Provide the (x, y) coordinate of the cell's center where the given text is located.  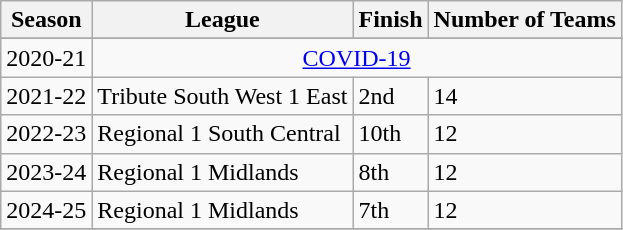
2022-23 (46, 134)
8th (390, 172)
Finish (390, 20)
2023-24 (46, 172)
Season (46, 20)
2nd (390, 96)
Tribute South West 1 East (222, 96)
2020-21 (46, 58)
2021-22 (46, 96)
Number of Teams (524, 20)
14 (524, 96)
COVID-19 (357, 58)
Regional 1 South Central (222, 134)
7th (390, 210)
10th (390, 134)
League (222, 20)
2024-25 (46, 210)
